Determine the [X, Y] coordinate at the center of the cell enclosing the given text.  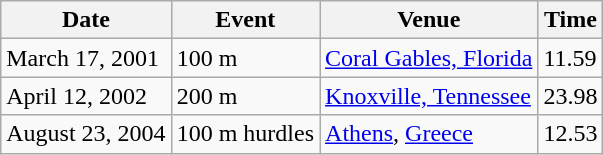
August 23, 2004 [86, 134]
Time [570, 20]
200 m [245, 96]
Knoxville, Tennessee [429, 96]
Event [245, 20]
Athens, Greece [429, 134]
23.98 [570, 96]
Coral Gables, Florida [429, 58]
March 17, 2001 [86, 58]
Date [86, 20]
April 12, 2002 [86, 96]
12.53 [570, 134]
100 m hurdles [245, 134]
100 m [245, 58]
Venue [429, 20]
11.59 [570, 58]
